Identify which cell holds the provided text, then report its [X, Y] central coordinate. 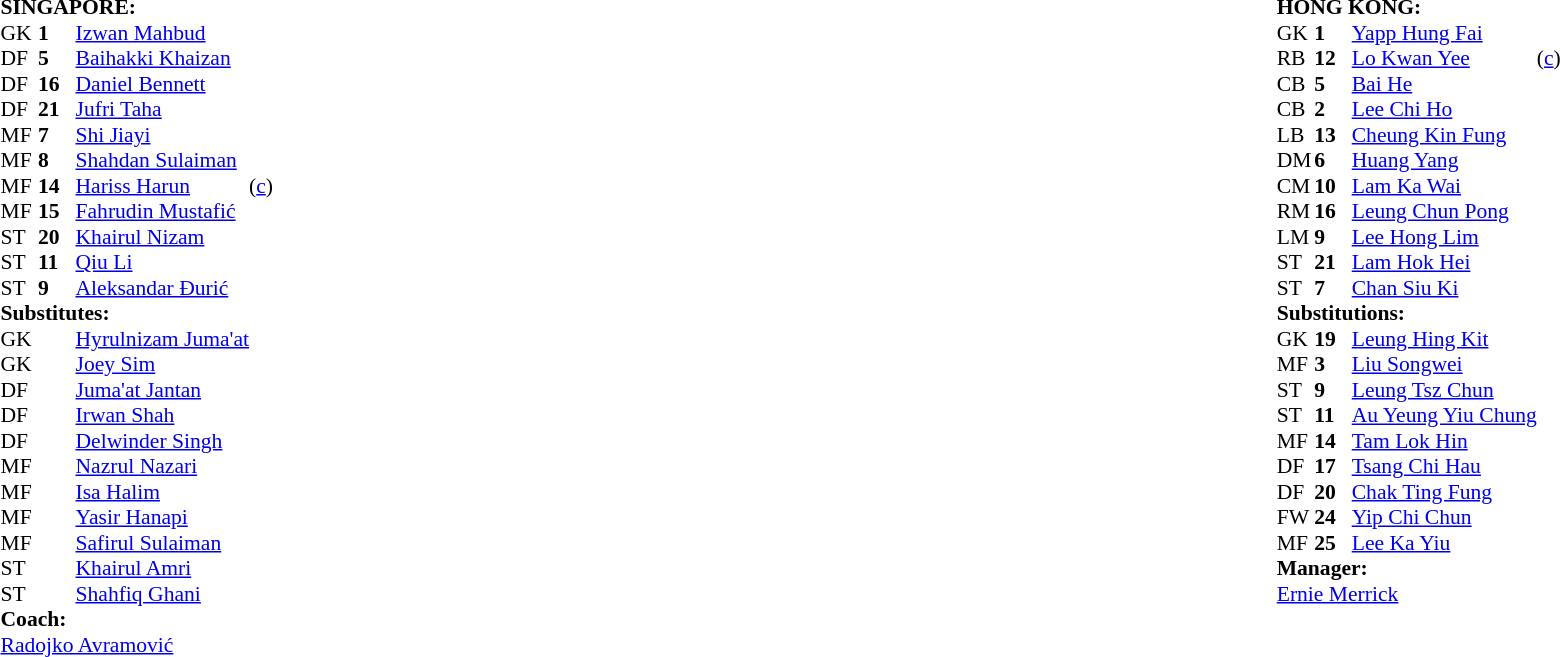
LM [1296, 237]
6 [1333, 161]
Daniel Bennett [163, 84]
Shahfiq Ghani [163, 594]
17 [1333, 467]
Cheung Kin Fung [1444, 135]
24 [1333, 517]
Lam Hok Hei [1444, 263]
Au Yeung Yiu Chung [1444, 415]
10 [1333, 186]
Isa Halim [163, 492]
Manager: [1407, 569]
Leung Tsz Chun [1444, 390]
Nazrul Nazari [163, 467]
Qiu Li [163, 263]
Yapp Hung Fai [1444, 33]
12 [1333, 59]
Lee Ka Yiu [1444, 543]
8 [57, 161]
Ernie Merrick [1407, 594]
Hariss Harun [163, 186]
Substitutes: [136, 313]
Khairul Nizam [163, 237]
19 [1333, 339]
Yasir Hanapi [163, 517]
Jufri Taha [163, 109]
Leung Hing Kit [1444, 339]
FW [1296, 517]
Chak Ting Fung [1444, 492]
Izwan Mahbud [163, 33]
Shahdan Sulaiman [163, 161]
Chan Siu Ki [1444, 288]
Yip Chi Chun [1444, 517]
3 [1333, 365]
Joey Sim [163, 365]
Tsang Chi Hau [1444, 467]
RB [1296, 59]
DM [1296, 161]
(c) [261, 186]
Shi Jiayi [163, 135]
2 [1333, 109]
Delwinder Singh [163, 441]
Irwan Shah [163, 415]
LB [1296, 135]
Aleksandar Đurić [163, 288]
Safirul Sulaiman [163, 543]
Huang Yang [1444, 161]
Juma'at Jantan [163, 390]
Coach: [136, 619]
Liu Songwei [1444, 365]
Baihakki Khaizan [163, 59]
Tam Lok Hin [1444, 441]
Hyrulnizam Juma'at [163, 339]
Lam Ka Wai [1444, 186]
Lee Hong Lim [1444, 237]
Lee Chi Ho [1444, 109]
13 [1333, 135]
CM [1296, 186]
Lo Kwan Yee [1444, 59]
25 [1333, 543]
Bai He [1444, 84]
Substitutions: [1407, 313]
RM [1296, 211]
Leung Chun Pong [1444, 211]
Fahrudin Mustafić [163, 211]
15 [57, 211]
Khairul Amri [163, 569]
